Scan for the cell matching the given text and deliver its [x, y] coordinate at center. 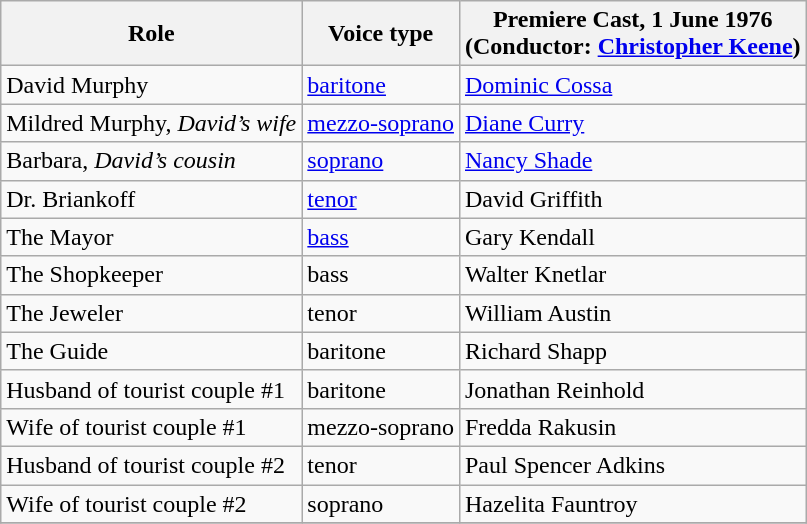
The Guide [152, 351]
David Murphy [152, 85]
Dominic Cossa [632, 85]
Dr. Briankoff [152, 199]
Diane Curry [632, 123]
Jonathan Reinhold [632, 389]
Mildred Murphy, David’s wife [152, 123]
Paul Spencer Adkins [632, 465]
Richard Shapp [632, 351]
David Griffith [632, 199]
Nancy Shade [632, 161]
Hazelita Fauntroy [632, 503]
Premiere Cast, 1 June 1976 (Conductor: Christopher Keene) [632, 34]
Wife of tourist couple #2 [152, 503]
William Austin [632, 313]
The Mayor [152, 237]
Fredda Rakusin [632, 427]
Wife of tourist couple #1 [152, 427]
The Shopkeeper [152, 275]
Role [152, 34]
The Jeweler [152, 313]
Husband of tourist couple #2 [152, 465]
Voice type [381, 34]
Husband of tourist couple #1 [152, 389]
Barbara, David’s cousin [152, 161]
Gary Kendall [632, 237]
Walter Knetlar [632, 275]
